Extract the [X, Y] coordinate from the center of the cell holding the provided text.  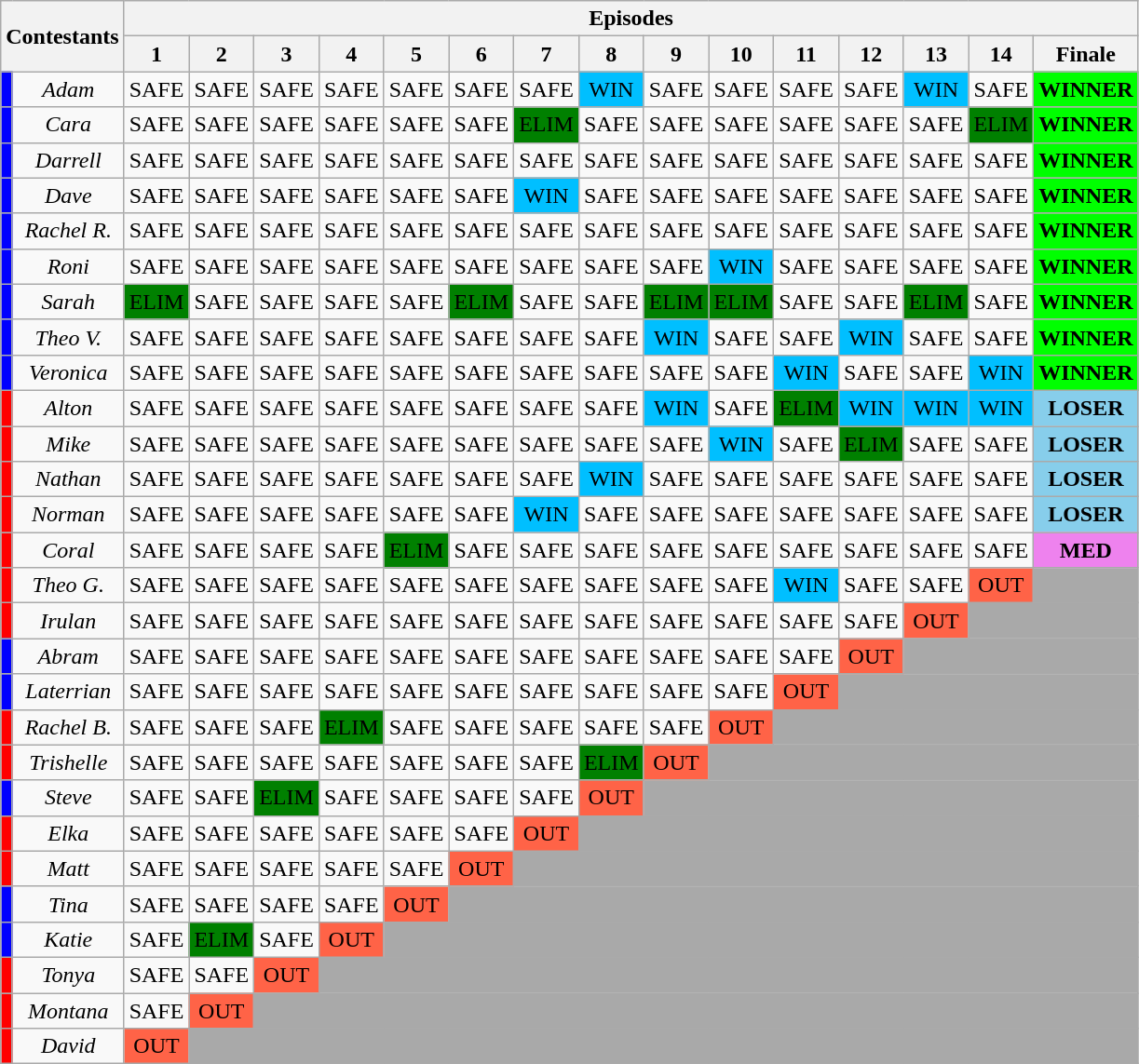
Trishelle [68, 762]
Contestants [62, 36]
Steve [68, 798]
Rachel B. [68, 727]
8 [611, 54]
Episodes [631, 19]
7 [547, 54]
Dave [68, 195]
Elka [68, 833]
Mike [68, 444]
Adam [68, 89]
14 [1001, 54]
Tina [68, 904]
13 [936, 54]
3 [287, 54]
10 [741, 54]
David [68, 1046]
Coral [68, 550]
Darrell [68, 160]
Alton [68, 408]
4 [351, 54]
Sarah [68, 302]
Veronica [68, 372]
Roni [68, 266]
Irulan [68, 621]
11 [807, 54]
Finale [1086, 54]
Cara [68, 125]
Tonya [68, 975]
2 [222, 54]
Abram [68, 656]
Theo V. [68, 337]
Nathan [68, 479]
Matt [68, 869]
9 [676, 54]
Norman [68, 515]
12 [871, 54]
5 [416, 54]
Katie [68, 939]
Laterrian [68, 692]
Theo G. [68, 586]
MED [1086, 550]
Rachel R. [68, 231]
1 [156, 54]
Montana [68, 1010]
6 [481, 54]
